Find where the given text appears and provide that cell's center as [X, Y] coordinate. 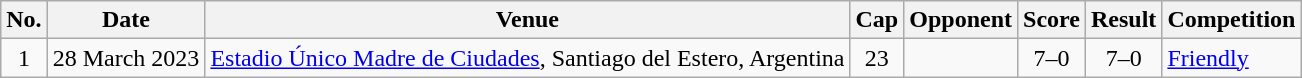
No. [24, 20]
Estadio Único Madre de Ciudades, Santiago del Estero, Argentina [528, 58]
28 March 2023 [126, 58]
23 [877, 58]
Score [1052, 20]
Opponent [961, 20]
Cap [877, 20]
Competition [1232, 20]
Friendly [1232, 58]
1 [24, 58]
Result [1123, 20]
Venue [528, 20]
Date [126, 20]
